For the text-containing cell, return its midpoint in [X, Y] coordinate format. 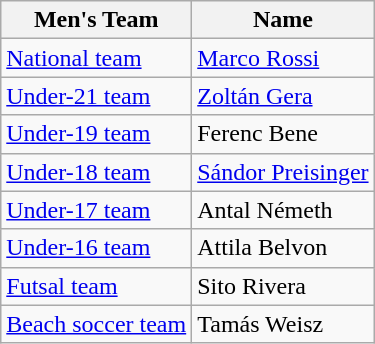
Under-17 team [96, 210]
Futsal team [96, 286]
Sito Rivera [283, 286]
Sándor Preisinger [283, 172]
Marco Rossi [283, 58]
Under-19 team [96, 134]
Under-18 team [96, 172]
Name [283, 20]
Ferenc Bene [283, 134]
Under-16 team [96, 248]
Attila Belvon [283, 248]
Antal Németh [283, 210]
Under-21 team [96, 96]
Men's Team [96, 20]
National team [96, 58]
Beach soccer team [96, 324]
Zoltán Gera [283, 96]
Tamás Weisz [283, 324]
